Locate the cell with the specified text and output its [x, y] center coordinate. 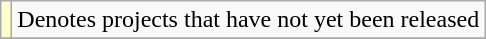
Denotes projects that have not yet been released [248, 20]
